Identify which cell holds the provided text, then report its [X, Y] central coordinate. 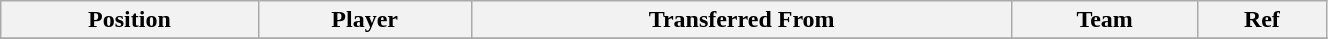
Team [1104, 20]
Player [364, 20]
Position [130, 20]
Transferred From [742, 20]
Ref [1262, 20]
